Capture the cell that displays the provided text and extract its (x, y) central coordinate. 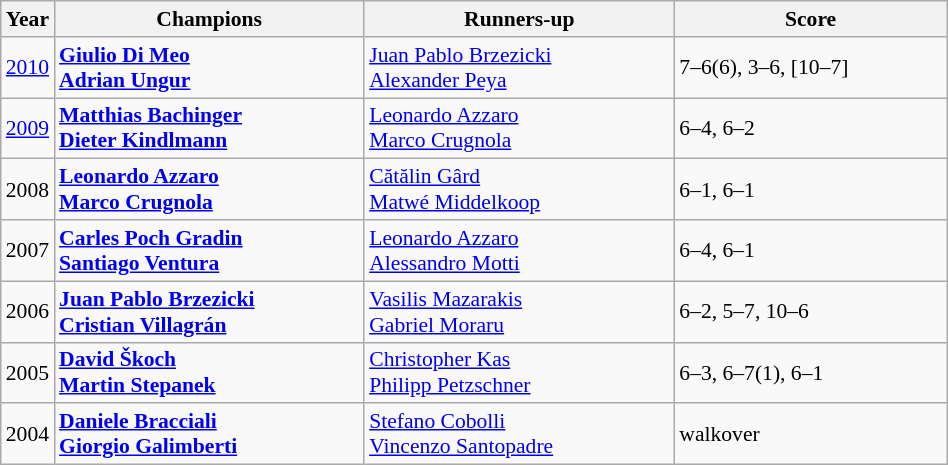
6–4, 6–1 (810, 250)
Year (28, 19)
Daniele Bracciali Giorgio Galimberti (209, 434)
2004 (28, 434)
6–3, 6–7(1), 6–1 (810, 372)
Leonardo Azzaro Alessandro Motti (519, 250)
David Škoch Martin Stepanek (209, 372)
6–2, 5–7, 10–6 (810, 312)
Juan Pablo Brzezicki Alexander Peya (519, 68)
2010 (28, 68)
Stefano Cobolli Vincenzo Santopadre (519, 434)
Vasilis Mazarakis Gabriel Moraru (519, 312)
Runners-up (519, 19)
6–1, 6–1 (810, 190)
Matthias Bachinger Dieter Kindlmann (209, 128)
walkover (810, 434)
2008 (28, 190)
2007 (28, 250)
Christopher Kas Philipp Petzschner (519, 372)
Cătălin Gârd Matwé Middelkoop (519, 190)
7–6(6), 3–6, [10–7] (810, 68)
2006 (28, 312)
Giulio Di Meo Adrian Ungur (209, 68)
Carles Poch Gradin Santiago Ventura (209, 250)
2009 (28, 128)
Champions (209, 19)
6–4, 6–2 (810, 128)
Juan Pablo Brzezicki Cristian Villagrán (209, 312)
Score (810, 19)
2005 (28, 372)
